Detect which cell encompasses the target text, then output its (x, y) center coordinate. 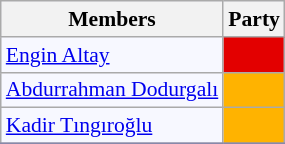
Abdurrahman Dodurgalı (112, 90)
Engin Altay (112, 55)
Kadir Tıngıroğlu (112, 126)
Party (254, 19)
Members (112, 19)
